Find where the given text appears and provide that cell's center as (X, Y) coordinate. 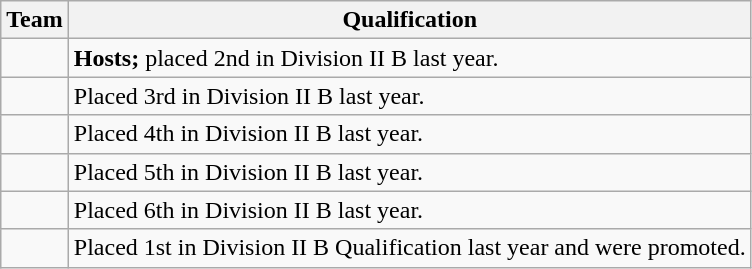
Placed 3rd in Division II B last year. (410, 96)
Placed 6th in Division II B last year. (410, 210)
Team (35, 20)
Qualification (410, 20)
Placed 4th in Division II B last year. (410, 134)
Hosts; placed 2nd in Division II B last year. (410, 58)
Placed 1st in Division II B Qualification last year and were promoted. (410, 248)
Placed 5th in Division II B last year. (410, 172)
